Determine the (X, Y) coordinate at the center of the cell enclosing the given text.  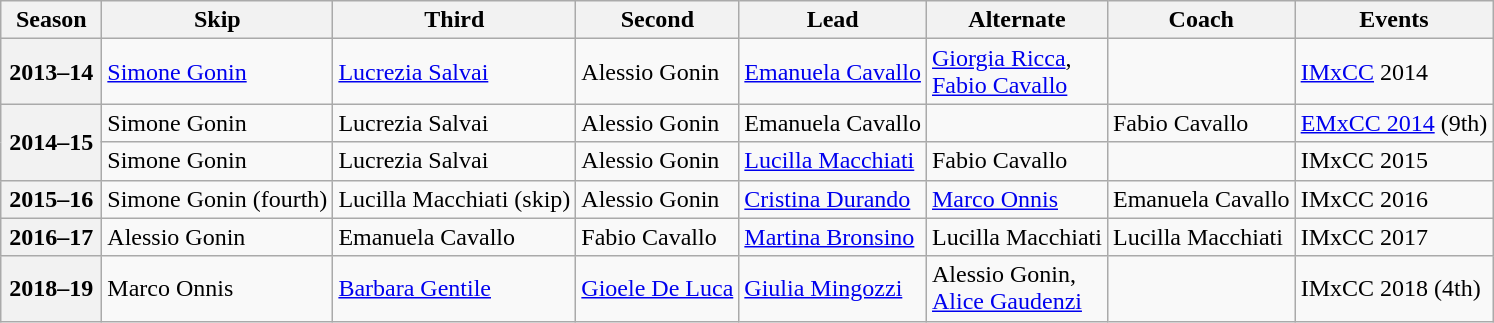
EMxCC 2014 (9th) (1394, 123)
Third (454, 20)
2013–14 (52, 72)
IMxCC 2018 (4th) (1394, 288)
2014–15 (52, 142)
IMxCC 2017 (1394, 237)
IMxCC 2016 (1394, 199)
Alternate (1016, 20)
Simone Gonin (fourth) (218, 199)
2016–17 (52, 237)
Barbara Gentile (454, 288)
Giulia Mingozzi (833, 288)
IMxCC 2014 (1394, 72)
IMxCC 2015 (1394, 161)
Giorgia Ricca,Fabio Cavallo (1016, 72)
Alessio Gonin,Alice Gaudenzi (1016, 288)
Martina Bronsino (833, 237)
2015–16 (52, 199)
Second (658, 20)
Skip (218, 20)
Coach (1201, 20)
Cristina Durando (833, 199)
Season (52, 20)
2018–19 (52, 288)
Lucilla Macchiati (skip) (454, 199)
Events (1394, 20)
Gioele De Luca (658, 288)
Lead (833, 20)
